Search for the cell housing the specified text and yield its [X, Y] center coordinate. 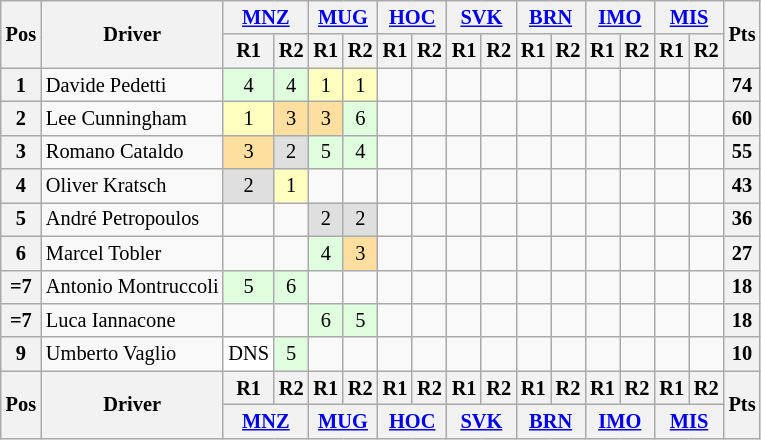
Luca Iannacone [132, 320]
Antonio Montruccoli [132, 287]
27 [742, 253]
Lee Cunningham [132, 118]
36 [742, 219]
Marcel Tobler [132, 253]
Romano Cataldo [132, 152]
55 [742, 152]
Umberto Vaglio [132, 354]
60 [742, 118]
43 [742, 186]
10 [742, 354]
Oliver Kratsch [132, 186]
André Petropoulos [132, 219]
DNS [248, 354]
9 [21, 354]
Davide Pedetti [132, 85]
74 [742, 85]
